Locate the cell with the specified text and output its [x, y] center coordinate. 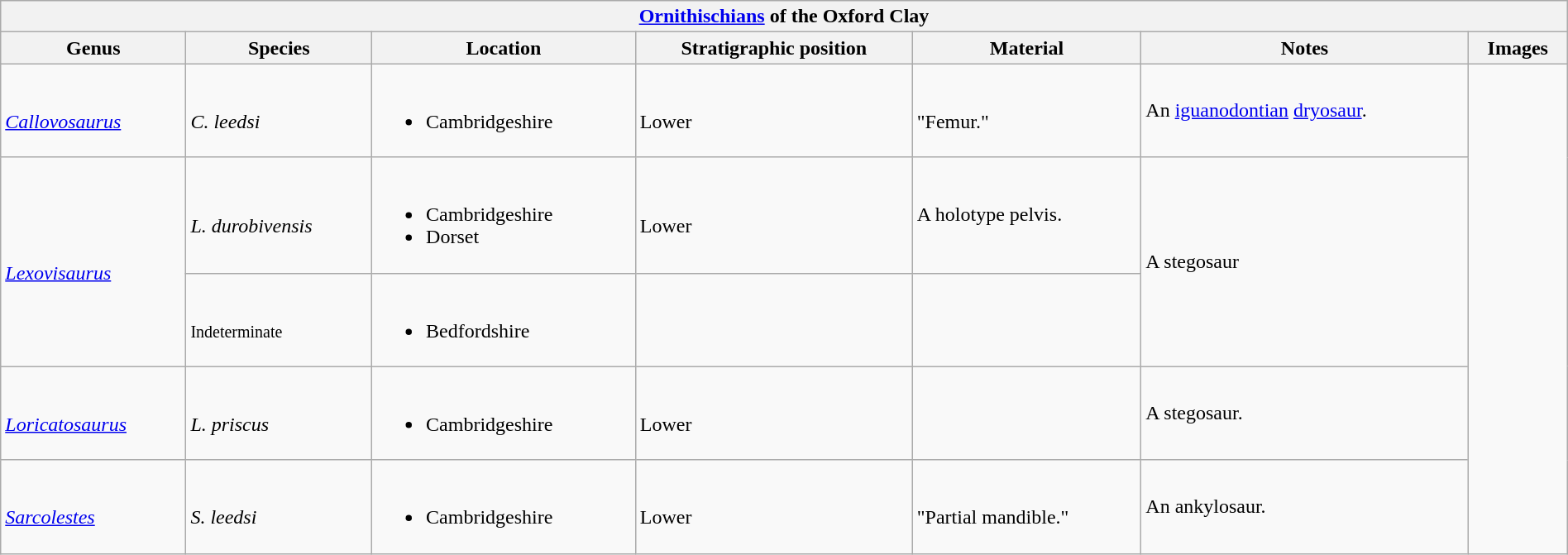
An iguanodontian dryosaur. [1305, 111]
L. priscus [280, 414]
Bedfordshire [504, 319]
C. leedsi [280, 111]
Material [1026, 48]
An ankylosaur. [1305, 506]
S. leedsi [280, 506]
"Partial mandible." [1026, 506]
Loricatosaurus [93, 414]
Sarcolestes [93, 506]
Genus [93, 48]
Notes [1305, 48]
"Femur." [1026, 111]
A stegosaur. [1305, 414]
Lexovisaurus [93, 261]
Indeterminate [280, 319]
Callovosaurus [93, 111]
Species [280, 48]
Ornithischians of the Oxford Clay [784, 17]
CambridgeshireDorset [504, 215]
A holotype pelvis. [1026, 215]
Location [504, 48]
L. durobivensis [280, 215]
Stratigraphic position [774, 48]
Images [1518, 48]
A stegosaur [1305, 261]
